Return the (x, y) coordinate for the center point of the cell that contains the specified text.  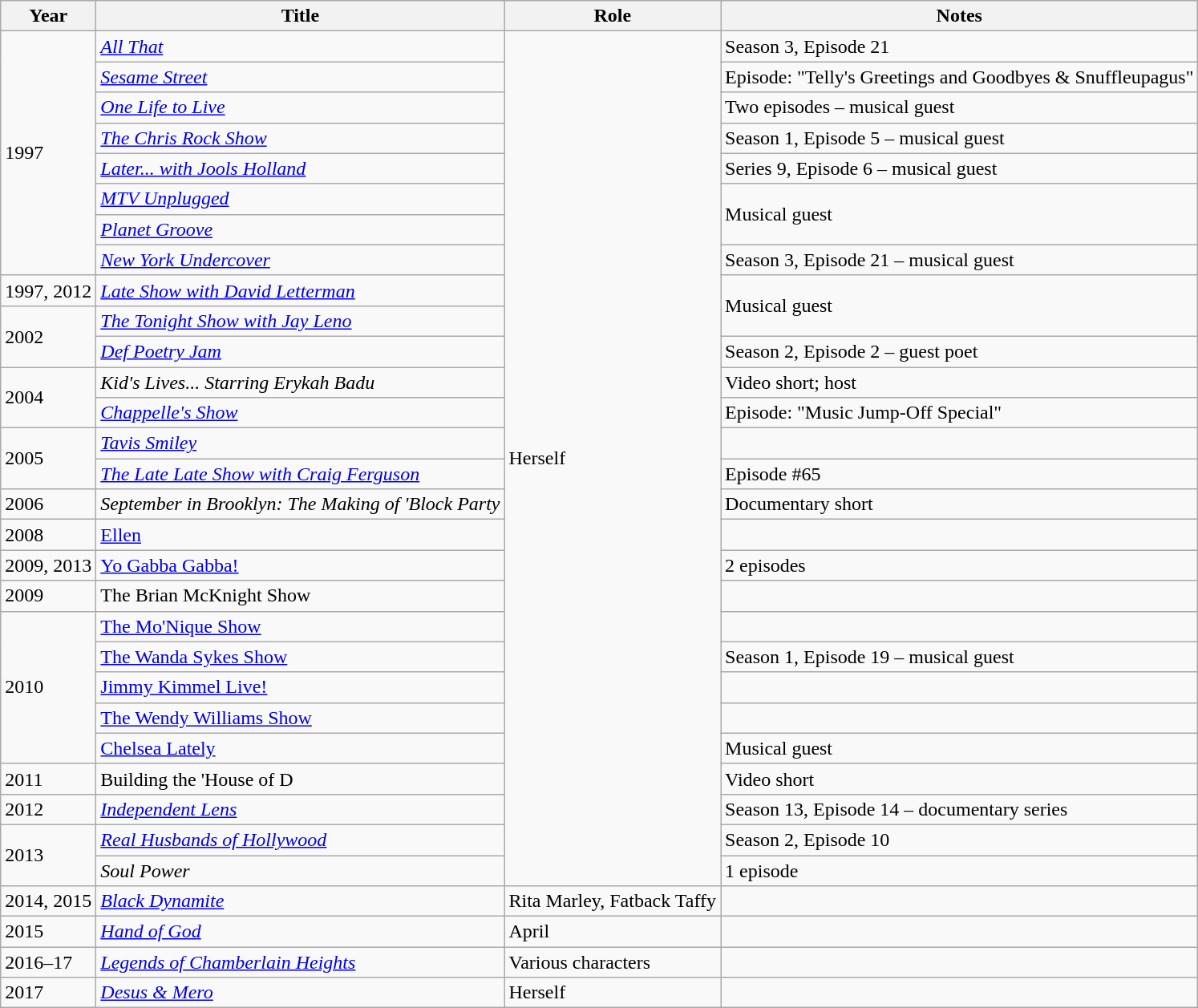
Def Poetry Jam (300, 351)
Role (613, 16)
Yo Gabba Gabba! (300, 565)
Late Show with David Letterman (300, 290)
Series 9, Episode 6 – musical guest (959, 168)
The Brian McKnight Show (300, 596)
1997, 2012 (48, 290)
The Late Late Show with Craig Ferguson (300, 474)
Hand of God (300, 932)
The Wendy Williams Show (300, 718)
Desus & Mero (300, 993)
Jimmy Kimmel Live! (300, 687)
Building the 'House of D (300, 779)
Legends of Chamberlain Heights (300, 962)
Soul Power (300, 870)
All That (300, 47)
Two episodes – musical guest (959, 107)
Ellen (300, 535)
Video short (959, 779)
2014, 2015 (48, 901)
2010 (48, 687)
Later... with Jools Holland (300, 168)
2006 (48, 504)
Chelsea Lately (300, 748)
2004 (48, 398)
New York Undercover (300, 260)
Notes (959, 16)
Various characters (613, 962)
Season 2, Episode 10 (959, 840)
April (613, 932)
Season 2, Episode 2 – guest poet (959, 351)
The Wanda Sykes Show (300, 657)
1 episode (959, 870)
2009 (48, 596)
2011 (48, 779)
Video short; host (959, 383)
2008 (48, 535)
MTV Unplugged (300, 199)
2002 (48, 336)
Season 1, Episode 19 – musical guest (959, 657)
2 episodes (959, 565)
2009, 2013 (48, 565)
Season 13, Episode 14 – documentary series (959, 809)
The Tonight Show with Jay Leno (300, 321)
Season 3, Episode 21 – musical guest (959, 260)
Black Dynamite (300, 901)
Independent Lens (300, 809)
1997 (48, 153)
One Life to Live (300, 107)
September in Brooklyn: The Making of 'Block Party (300, 504)
Episode #65 (959, 474)
Episode: "Telly's Greetings and Goodbyes & Snuffleupagus" (959, 77)
2005 (48, 459)
The Mo'Nique Show (300, 626)
2013 (48, 855)
Season 3, Episode 21 (959, 47)
Season 1, Episode 5 – musical guest (959, 138)
Chappelle's Show (300, 413)
2012 (48, 809)
2015 (48, 932)
Planet Groove (300, 229)
Tavis Smiley (300, 443)
Documentary short (959, 504)
The Chris Rock Show (300, 138)
Real Husbands of Hollywood (300, 840)
2016–17 (48, 962)
Kid's Lives... Starring Erykah Badu (300, 383)
2017 (48, 993)
Rita Marley, Fatback Taffy (613, 901)
Year (48, 16)
Sesame Street (300, 77)
Episode: "Music Jump-Off Special" (959, 413)
Title (300, 16)
